Locate the cell with the specified text and output its (x, y) center coordinate. 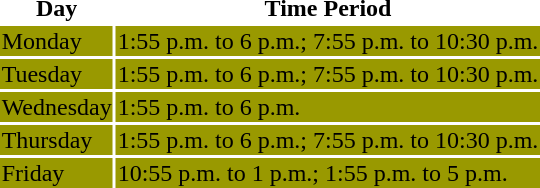
Tuesday (56, 74)
Monday (56, 41)
Thursday (56, 140)
Friday (56, 173)
10:55 p.m. to 1 p.m.; 1:55 p.m. to 5 p.m. (328, 173)
Wednesday (56, 107)
1:55 p.m. to 6 p.m. (328, 107)
